Pinpoint the cell where the given text exists, returning its (x, y) midpoint coordinate. 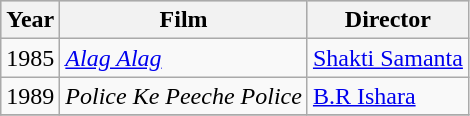
Shakti Samanta (388, 58)
1985 (30, 58)
Police Ke Peeche Police (184, 96)
B.R Ishara (388, 96)
Year (30, 20)
Director (388, 20)
Alag Alag (184, 58)
1989 (30, 96)
Film (184, 20)
